Extract the [X, Y] coordinate from the center of the cell holding the provided text.  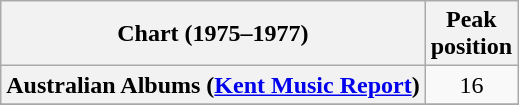
Australian Albums (Kent Music Report) [213, 85]
Peakposition [471, 34]
Chart (1975–1977) [213, 34]
16 [471, 85]
